For the text-containing cell, return its midpoint in [X, Y] coordinate format. 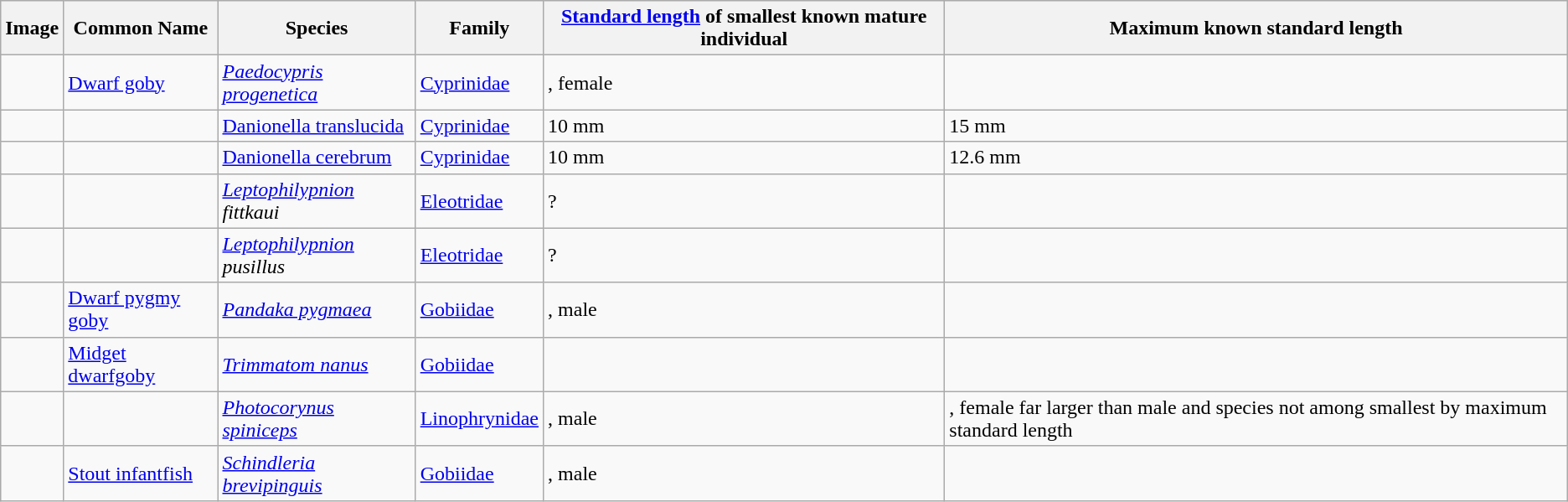
12.6 mm [1256, 158]
Photocorynus spiniceps [317, 419]
Trimmatom nanus [317, 364]
Paedocypris progenetica [317, 82]
Maximum known standard length [1256, 28]
Species [317, 28]
Leptophilypnion pusillus [317, 255]
Danionella cerebrum [317, 158]
Midget dwarfgoby [141, 364]
Family [479, 28]
Schindleria brevipinguis [317, 473]
Stout infantfish [141, 473]
Leptophilypnion fittkaui [317, 201]
Image [32, 28]
Danionella translucida [317, 126]
, female far larger than male and species not among smallest by maximum standard length [1256, 419]
Dwarf goby [141, 82]
Dwarf pygmy goby [141, 310]
Common Name [141, 28]
Pandaka pygmaea [317, 310]
Standard length of smallest known mature individual [744, 28]
Linophrynidae [479, 419]
15 mm [1256, 126]
, female [744, 82]
